Search for the cell housing the specified text and yield its (X, Y) center coordinate. 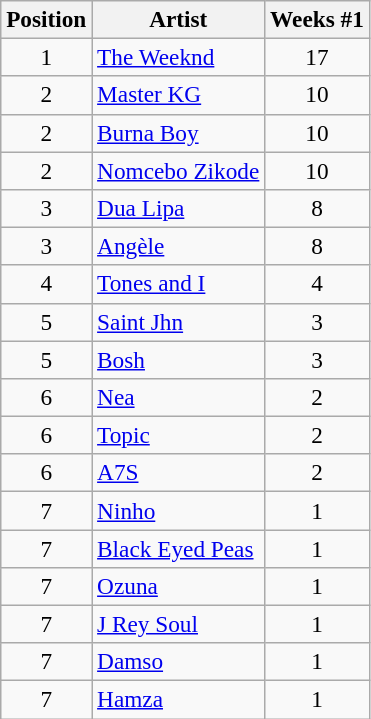
Master KG (178, 95)
Hamza (178, 699)
Black Eyed Peas (178, 548)
Topic (178, 435)
The Weeknd (178, 57)
Nomcebo Zikode (178, 170)
A7S (178, 473)
Tones and I (178, 284)
Saint Jhn (178, 322)
Artist (178, 19)
Ozuna (178, 586)
Dua Lipa (178, 208)
Angèle (178, 246)
Damso (178, 662)
Position (46, 19)
Nea (178, 397)
17 (318, 57)
J Rey Soul (178, 624)
Ninho (178, 510)
Burna Boy (178, 133)
Bosh (178, 359)
Weeks #1 (318, 19)
